Detect which cell encompasses the target text, then output its (X, Y) center coordinate. 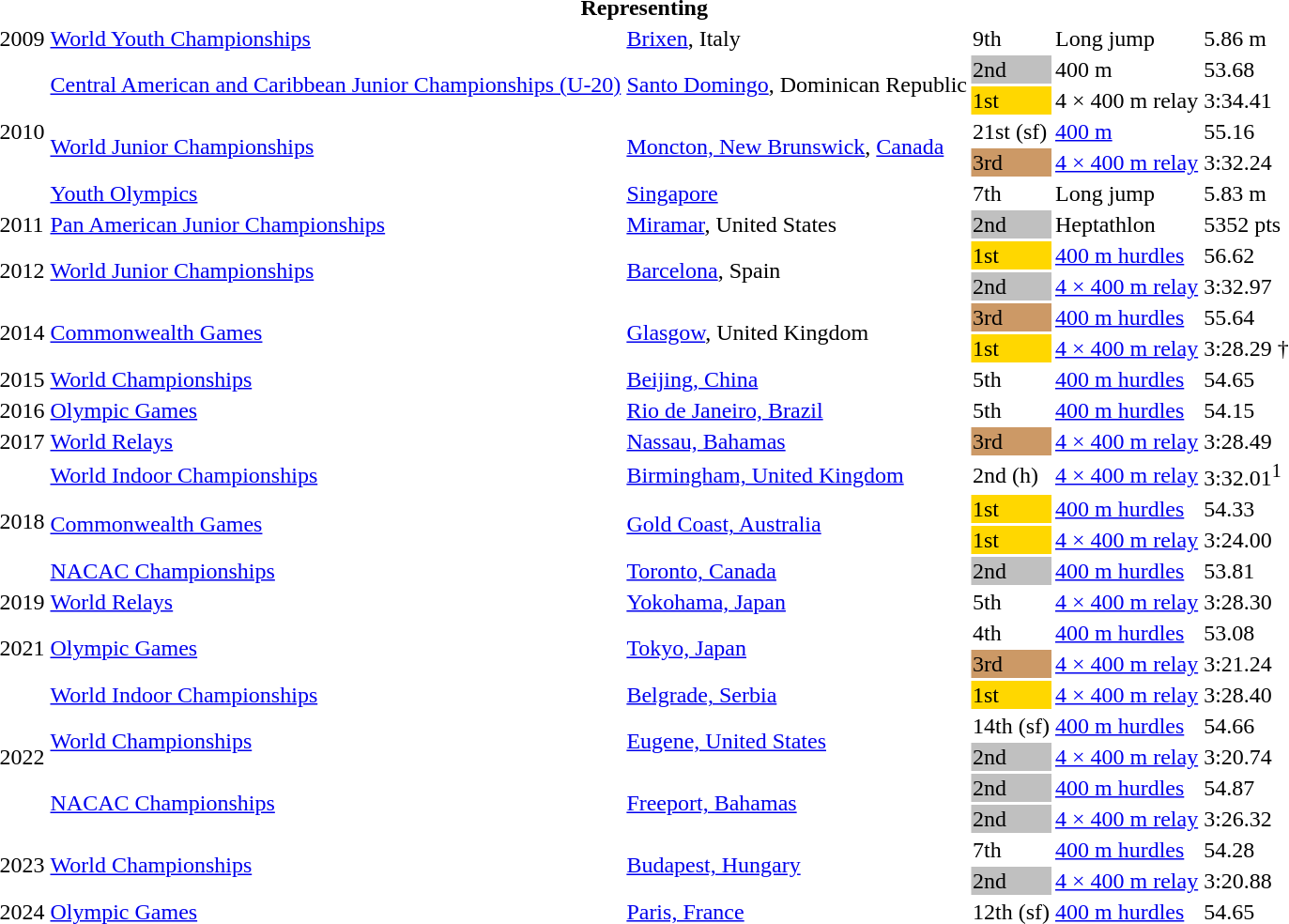
2nd (h) (1010, 475)
Glasgow, United Kingdom (797, 332)
Tokyo, Japan (797, 648)
Toronto, Canada (797, 571)
14th (sf) (1010, 726)
Miramar, United States (797, 224)
4th (1010, 633)
Eugene, United States (797, 742)
Pan American Junior Championships (336, 224)
Singapore (797, 193)
Yokohama, Japan (797, 602)
Youth Olympics (336, 193)
9th (1010, 38)
Brixen, Italy (797, 38)
Birmingham, United Kingdom (797, 475)
Rio de Janeiro, Brazil (797, 410)
Heptathlon (1127, 224)
Gold Coast, Australia (797, 524)
Nassau, Bahamas (797, 441)
21st (sf) (1010, 131)
Moncton, New Brunswick, Canada (797, 146)
World Youth Championships (336, 38)
Belgrade, Serbia (797, 695)
Barcelona, Spain (797, 270)
Beijing, China (797, 379)
Budapest, Hungary (797, 866)
Central American and Caribbean Junior Championships (U-20) (336, 85)
Freeport, Bahamas (797, 804)
Santo Domingo, Dominican Republic (797, 85)
